Return the (X, Y) coordinate for the center point of the cell that contains the specified text.  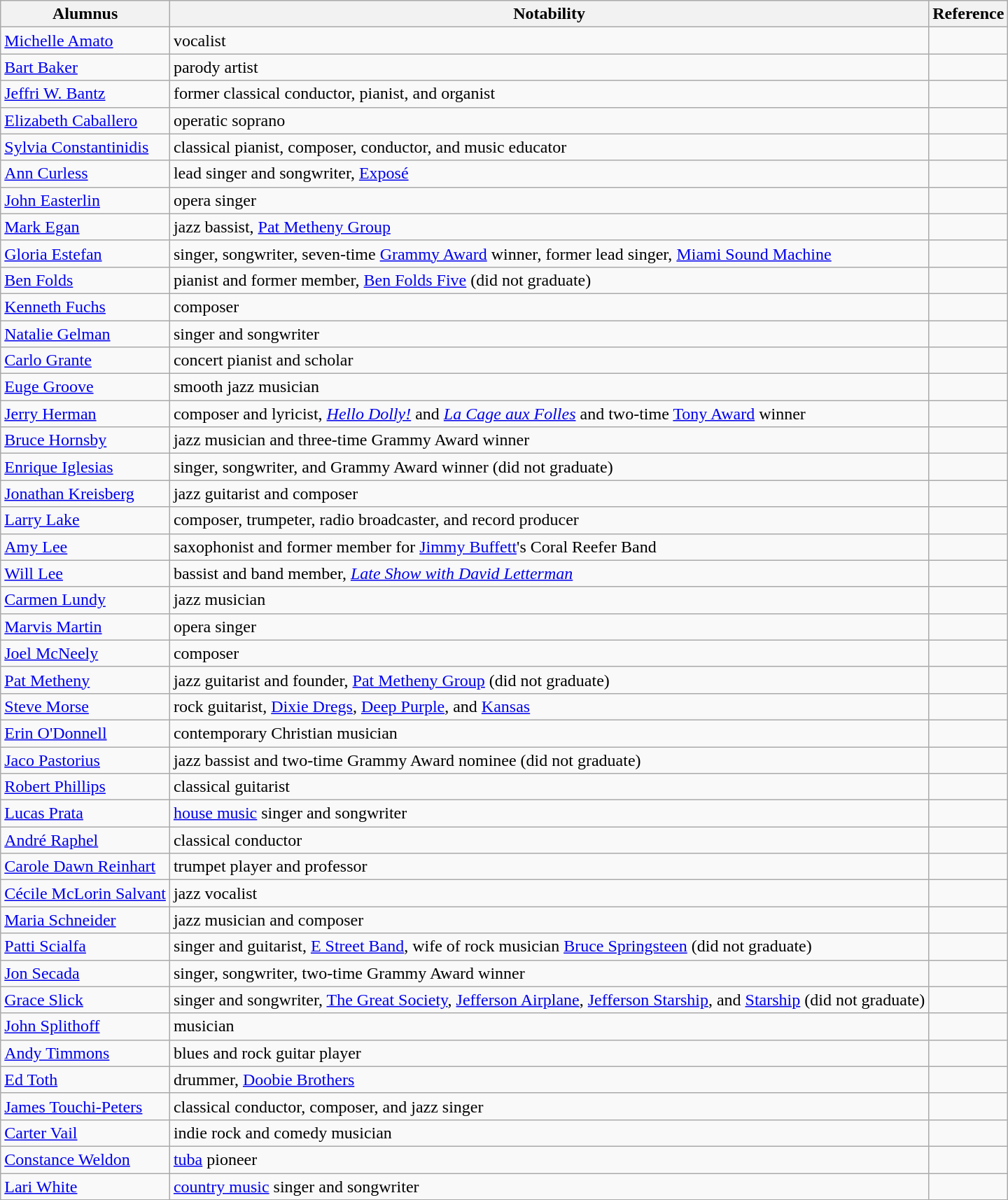
Euge Groove (85, 387)
Joel McNeely (85, 653)
jazz musician and three-time Grammy Award winner (549, 440)
Jon Secada (85, 973)
John Easterlin (85, 200)
drummer, Doobie Brothers (549, 1080)
Constance Weldon (85, 1159)
singer and songwriter, The Great Society, Jefferson Airplane, Jefferson Starship, and Starship (did not graduate) (549, 1000)
singer, songwriter, seven-time Grammy Award winner, former lead singer, Miami Sound Machine (549, 253)
Robert Phillips (85, 787)
jazz guitarist and composer (549, 494)
Lari White (85, 1187)
bassist and band member, Late Show with David Letterman (549, 573)
John Splithoff (85, 1026)
composer and lyricist, Hello Dolly! and La Cage aux Folles and two-time Tony Award winner (549, 414)
Will Lee (85, 573)
Natalie Gelman (85, 334)
Andy Timmons (85, 1053)
Grace Slick (85, 1000)
musician (549, 1026)
blues and rock guitar player (549, 1053)
country music singer and songwriter (549, 1187)
saxophonist and former member for Jimmy Buffett's Coral Reefer Band (549, 547)
Ed Toth (85, 1080)
house music singer and songwriter (549, 814)
Steve Morse (85, 706)
Mark Egan (85, 227)
Elizabeth Caballero (85, 120)
trumpet player and professor (549, 867)
classical guitarist (549, 787)
Michelle Amato (85, 41)
Jeffri W. Bantz (85, 94)
James Touchi-Peters (85, 1106)
operatic soprano (549, 120)
Marvis Martin (85, 627)
Cécile McLorin Salvant (85, 893)
jazz bassist, Pat Metheny Group (549, 227)
Reference (969, 14)
pianist and former member, Ben Folds Five (did not graduate) (549, 280)
Bart Baker (85, 67)
Kenneth Fuchs (85, 307)
jazz bassist and two-time Grammy Award nominee (did not graduate) (549, 760)
Carlo Grante (85, 361)
Amy Lee (85, 547)
rock guitarist, Dixie Dregs, Deep Purple, and Kansas (549, 706)
classical pianist, composer, conductor, and music educator (549, 147)
Ann Curless (85, 174)
André Raphel (85, 840)
singer, songwriter, two-time Grammy Award winner (549, 973)
singer and songwriter (549, 334)
lead singer and songwriter, Exposé (549, 174)
vocalist (549, 41)
Carmen Lundy (85, 600)
concert pianist and scholar (549, 361)
Maria Schneider (85, 920)
parody artist (549, 67)
singer and guitarist, E Street Band, wife of rock musician Bruce Springsteen (did not graduate) (549, 947)
Lucas Prata (85, 814)
Erin O'Donnell (85, 733)
Enrique Iglesias (85, 467)
Jaco Pastorius (85, 760)
Jonathan Kreisberg (85, 494)
Alumnus (85, 14)
Pat Metheny (85, 680)
Notability (549, 14)
tuba pioneer (549, 1159)
indie rock and comedy musician (549, 1133)
Carter Vail (85, 1133)
smooth jazz musician (549, 387)
composer, trumpeter, radio broadcaster, and record producer (549, 520)
Gloria Estefan (85, 253)
jazz musician and composer (549, 920)
Larry Lake (85, 520)
Jerry Herman (85, 414)
Carole Dawn Reinhart (85, 867)
classical conductor (549, 840)
former classical conductor, pianist, and organist (549, 94)
jazz musician (549, 600)
contemporary Christian musician (549, 733)
classical conductor, composer, and jazz singer (549, 1106)
Ben Folds (85, 280)
jazz vocalist (549, 893)
Sylvia Constantinidis (85, 147)
singer, songwriter, and Grammy Award winner (did not graduate) (549, 467)
jazz guitarist and founder, Pat Metheny Group (did not graduate) (549, 680)
Patti Scialfa (85, 947)
Bruce Hornsby (85, 440)
